Output the [x, y] coordinate of the center of the cell containing the given text.  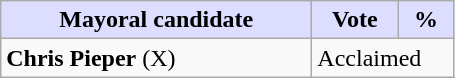
Mayoral candidate [156, 20]
Chris Pieper (X) [156, 58]
Acclaimed [383, 58]
Vote [355, 20]
% [426, 20]
